Provide the [x, y] coordinate of the cell's center where the given text is located.  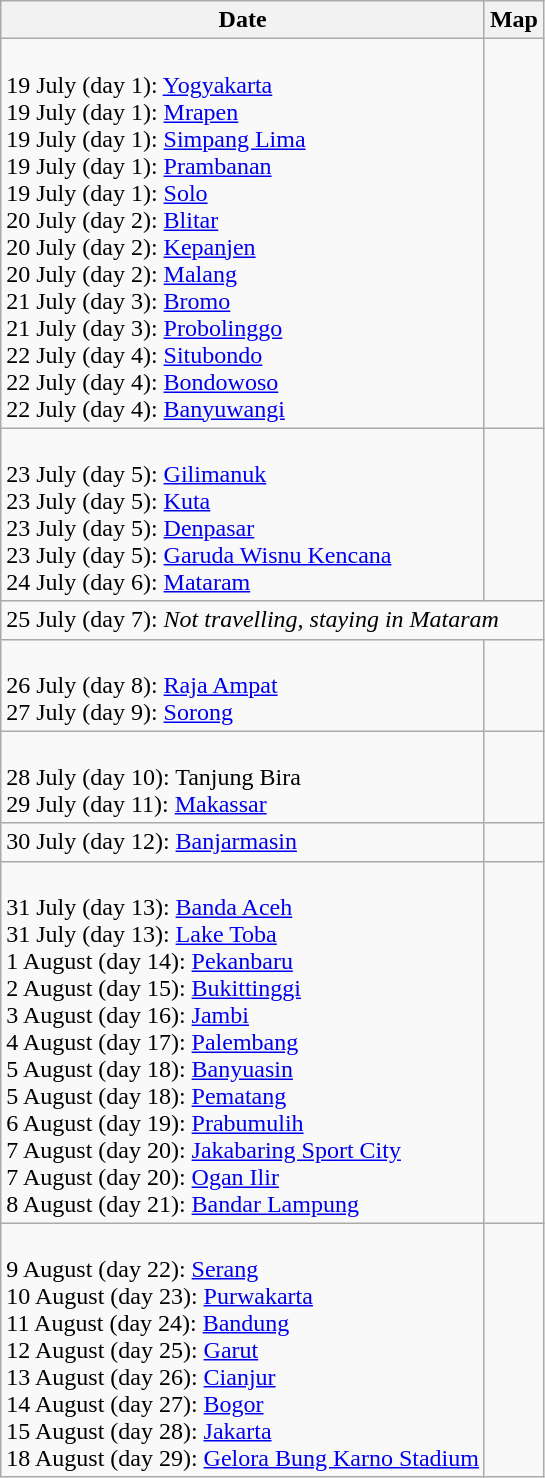
Map [514, 20]
30 July (day 12): Banjarmasin [243, 842]
23 July (day 5): Gilimanuk 23 July (day 5): Kuta 23 July (day 5): Denpasar 23 July (day 5): Garuda Wisnu Kencana 24 July (day 6): Mataram [243, 514]
26 July (day 8): Raja Ampat 27 July (day 9): Sorong [243, 685]
28 July (day 10): Tanjung Bira 29 July (day 11): Makassar [243, 777]
25 July (day 7): Not travelling, staying in Mataram [272, 620]
Date [243, 20]
